Pinpoint the cell where the given text exists, returning its (X, Y) midpoint coordinate. 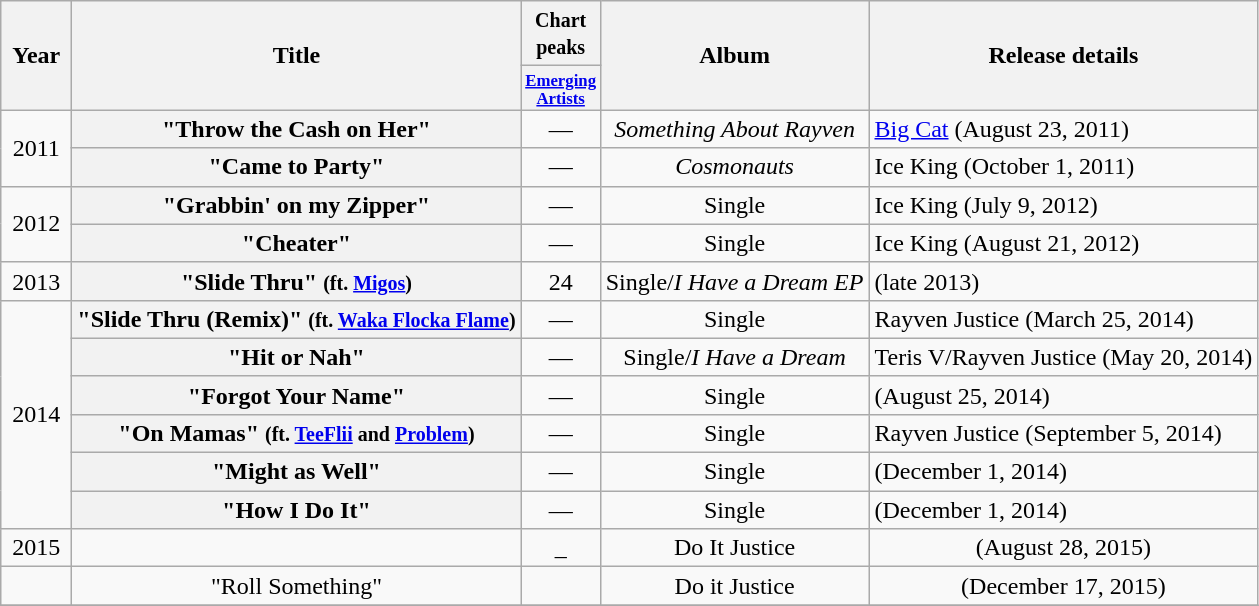
(August 28, 2015) (1064, 548)
"Hit or Nah" (296, 357)
"Slide Thru (Remix)" (ft. Waka Flocka Flame) (296, 319)
Year (36, 56)
"On Mamas" (ft. TeeFlii and Problem) (296, 434)
Release details (1064, 56)
"Cheater" (296, 243)
2012 (36, 224)
"Forgot Your Name" (296, 395)
Album (734, 56)
EmergingArtists (560, 88)
Teris V/Rayven Justice (May 20, 2014) (1064, 357)
"Slide Thru" (ft. Migos) (296, 281)
Do It Justice (734, 548)
(December 17, 2015) (1064, 586)
Single/I Have a Dream EP (734, 281)
Big Cat (August 23, 2011) (1064, 129)
Cosmonauts (734, 167)
Ice King (October 1, 2011) (1064, 167)
"How I Do It" (296, 510)
Ice King (August 21, 2012) (1064, 243)
Do it Justice (734, 586)
Ice King (July 9, 2012) (1064, 205)
"Might as Well" (296, 472)
Single/I Have a Dream (734, 357)
2014 (36, 414)
2011 (36, 148)
Something About Rayven (734, 129)
Title (296, 56)
(late 2013) (1064, 281)
2015 (36, 548)
"Grabbin' on my Zipper" (296, 205)
_ (560, 548)
"Throw the Cash on Her" (296, 129)
Rayven Justice (September 5, 2014) (1064, 434)
"Roll Something" (296, 586)
24 (560, 281)
Rayven Justice (March 25, 2014) (1064, 319)
2013 (36, 281)
(August 25, 2014) (1064, 395)
Chart peaks (560, 34)
"Came to Party" (296, 167)
